Extract the [X, Y] coordinate from the center of the cell holding the provided text.  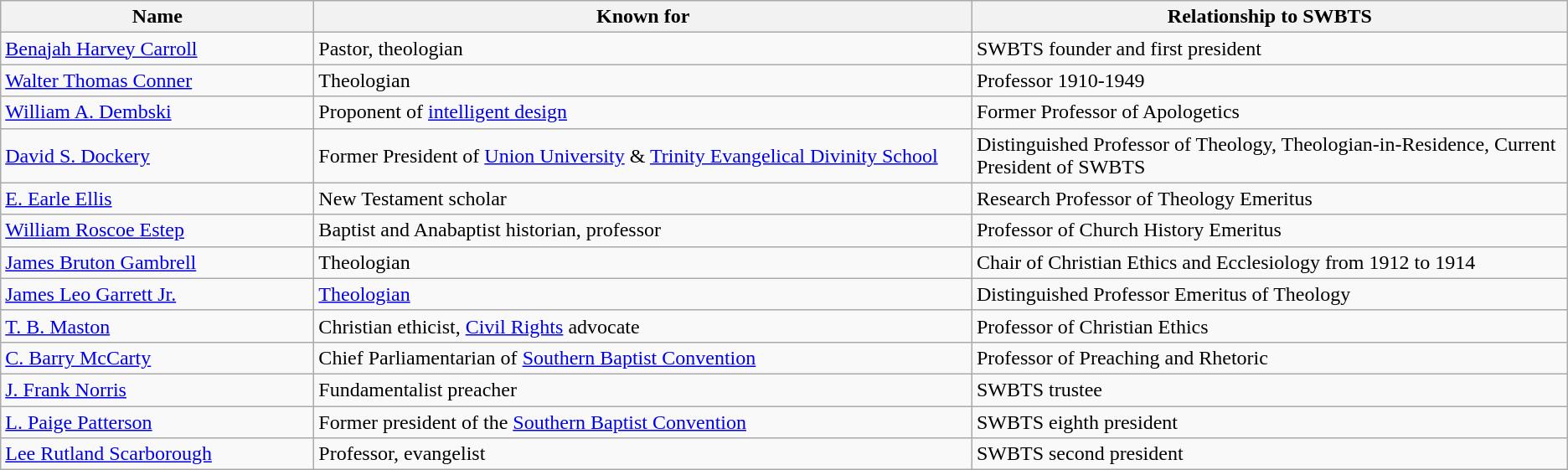
Former president of the Southern Baptist Convention [643, 421]
Professor of Preaching and Rhetoric [1270, 358]
Former Professor of Apologetics [1270, 112]
Former President of Union University & Trinity Evangelical Divinity School [643, 156]
SWBTS eighth president [1270, 421]
Benajah Harvey Carroll [157, 49]
J. Frank Norris [157, 390]
Chair of Christian Ethics and Ecclesiology from 1912 to 1914 [1270, 262]
James Bruton Gambrell [157, 262]
William A. Dembski [157, 112]
Relationship to SWBTS [1270, 17]
Chief Parliamentarian of Southern Baptist Convention [643, 358]
L. Paige Patterson [157, 421]
Professor of Christian Ethics [1270, 326]
Professor of Church History Emeritus [1270, 230]
Baptist and Anabaptist historian, professor [643, 230]
Name [157, 17]
Professor, evangelist [643, 454]
SWBTS founder and first president [1270, 49]
Proponent of intelligent design [643, 112]
Walter Thomas Conner [157, 80]
Pastor, theologian [643, 49]
Christian ethicist, Civil Rights advocate [643, 326]
James Leo Garrett Jr. [157, 294]
T. B. Maston [157, 326]
New Testament scholar [643, 199]
Professor 1910-1949 [1270, 80]
SWBTS second president [1270, 454]
Known for [643, 17]
Research Professor of Theology Emeritus [1270, 199]
Distinguished Professor Emeritus of Theology [1270, 294]
Lee Rutland Scarborough [157, 454]
E. Earle Ellis [157, 199]
Distinguished Professor of Theology, Theologian-in-Residence, Current President of SWBTS [1270, 156]
David S. Dockery [157, 156]
Fundamentalist preacher [643, 390]
C. Barry McCarty [157, 358]
SWBTS trustee [1270, 390]
William Roscoe Estep [157, 230]
